Pinpoint the cell where the given text exists, returning its [x, y] midpoint coordinate. 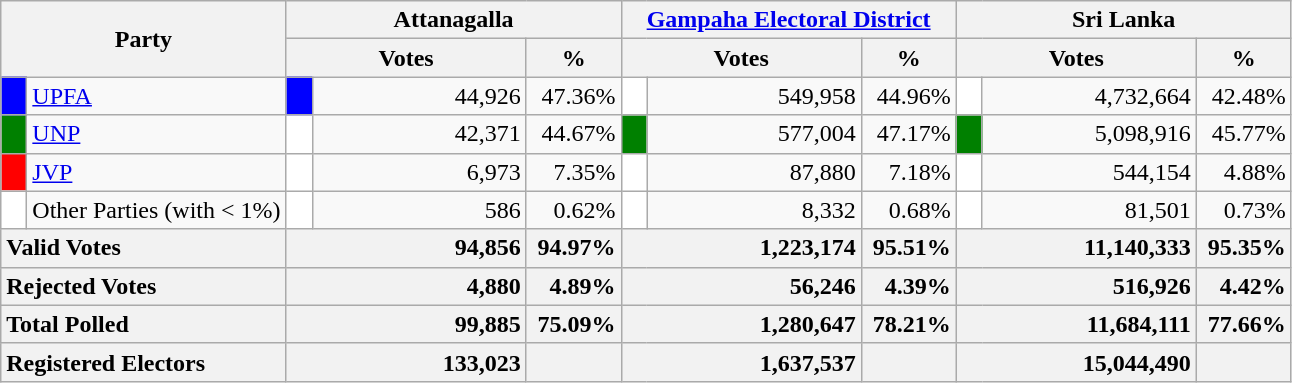
Party [144, 39]
42.48% [1244, 96]
45.77% [1244, 134]
81,501 [1089, 210]
133,023 [406, 362]
1,637,537 [741, 362]
99,885 [406, 324]
577,004 [754, 134]
Registered Electors [144, 362]
11,684,111 [1076, 324]
544,154 [1089, 172]
4.88% [1244, 172]
78.21% [908, 324]
4.39% [908, 286]
44.67% [574, 134]
94.97% [574, 248]
15,044,490 [1076, 362]
Sri Lanka [1124, 20]
Attanagalla [454, 20]
Gampaha Electoral District [788, 20]
11,140,333 [1076, 248]
95.35% [1244, 248]
586 [419, 210]
94,856 [406, 248]
Other Parties (with < 1%) [156, 210]
75.09% [574, 324]
8,332 [754, 210]
7.35% [574, 172]
UPFA [156, 96]
Rejected Votes [144, 286]
1,223,174 [741, 248]
5,098,916 [1089, 134]
77.66% [1244, 324]
549,958 [754, 96]
0.68% [908, 210]
Valid Votes [144, 248]
516,926 [1076, 286]
0.73% [1244, 210]
UNP [156, 134]
42,371 [419, 134]
4.42% [1244, 286]
87,880 [754, 172]
4,880 [406, 286]
47.17% [908, 134]
56,246 [741, 286]
44.96% [908, 96]
44,926 [419, 96]
95.51% [908, 248]
6,973 [419, 172]
4,732,664 [1089, 96]
0.62% [574, 210]
JVP [156, 172]
1,280,647 [741, 324]
Total Polled [144, 324]
4.89% [574, 286]
7.18% [908, 172]
47.36% [574, 96]
